Extract the (X, Y) coordinate from the center of the cell holding the provided text.  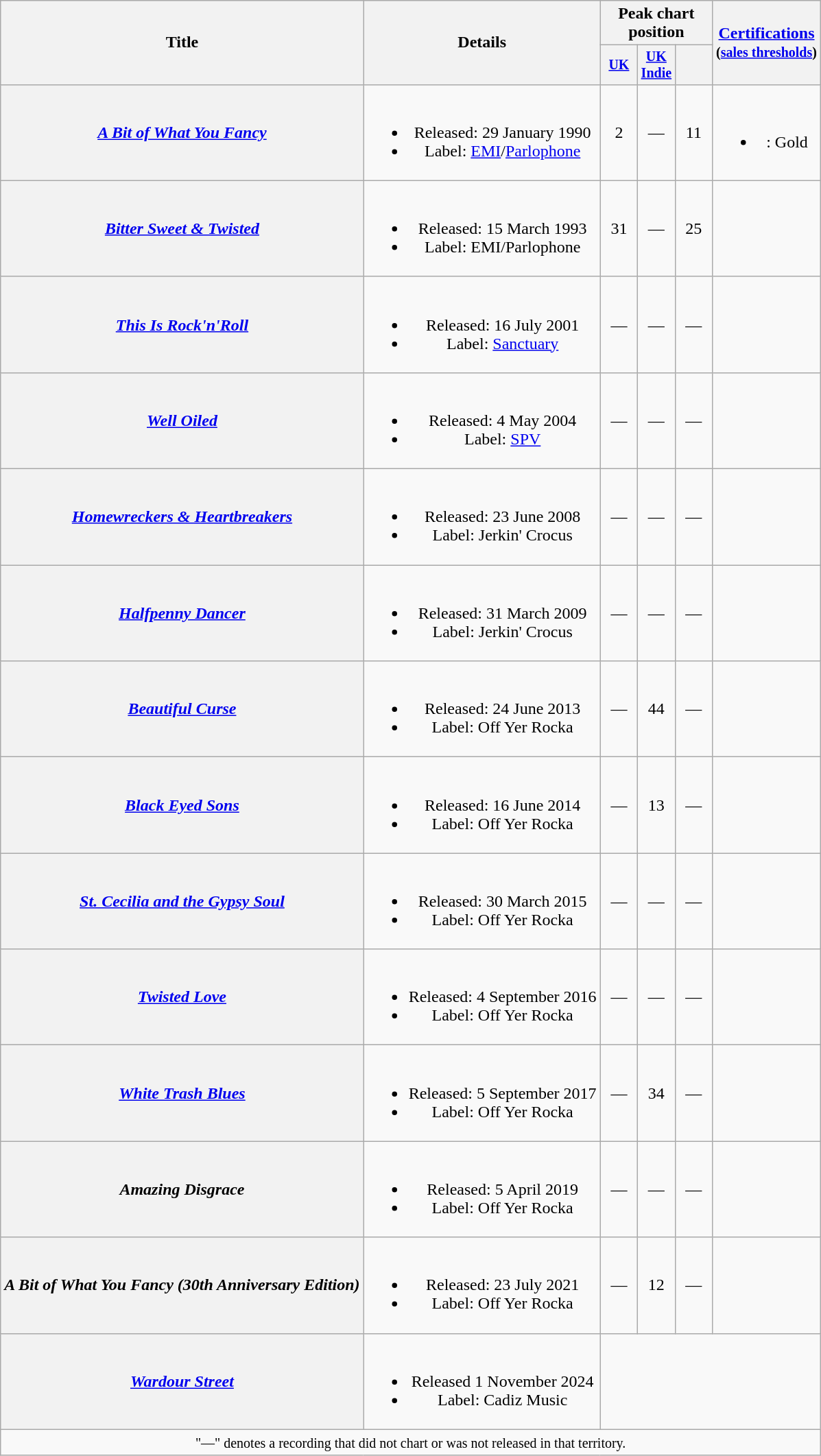
"—" denotes a recording that did not chart or was not released in that territory. (411, 1442)
Wardour Street (182, 1381)
Released: 5 September 2017Label: Off Yer Rocka (481, 1093)
Released: 24 June 2013Label: Off Yer Rocka (481, 709)
Twisted Love (182, 997)
: Gold (767, 132)
31 (619, 228)
Bitter Sweet & Twisted (182, 228)
Beautiful Curse (182, 709)
Details (481, 43)
Homewreckers & Heartbreakers (182, 517)
Released: 30 March 2015Label: Off Yer Rocka (481, 901)
Released: 5 April 2019Label: Off Yer Rocka (481, 1189)
25 (693, 228)
Released 1 November 2024Label: Cadiz Music (481, 1381)
34 (656, 1093)
St. Cecilia and the Gypsy Soul (182, 901)
11 (693, 132)
A Bit of What You Fancy (182, 132)
Amazing Disgrace (182, 1189)
White Trash Blues (182, 1093)
UK (619, 64)
UK Indie (656, 64)
Released: 23 June 2008Label: Jerkin' Crocus (481, 517)
Peak chart position (656, 23)
44 (656, 709)
Released: 16 June 2014Label: Off Yer Rocka (481, 805)
Released: 23 July 2021Label: Off Yer Rocka (481, 1285)
Released: 4 September 2016Label: Off Yer Rocka (481, 997)
Halfpenny Dancer (182, 613)
Title (182, 43)
12 (656, 1285)
Certifications(sales thresholds) (767, 43)
Released: 29 January 1990Label: EMI/Parlophone (481, 132)
Released: 31 March 2009Label: Jerkin' Crocus (481, 613)
A Bit of What You Fancy (30th Anniversary Edition) (182, 1285)
Well Oiled (182, 420)
Released: 15 March 1993Label: EMI/Parlophone (481, 228)
Released: 4 May 2004Label: SPV (481, 420)
This Is Rock'n'Roll (182, 324)
2 (619, 132)
Released: 16 July 2001Label: Sanctuary (481, 324)
Black Eyed Sons (182, 805)
13 (656, 805)
